Locate the cell with the specified text and output its (X, Y) center coordinate. 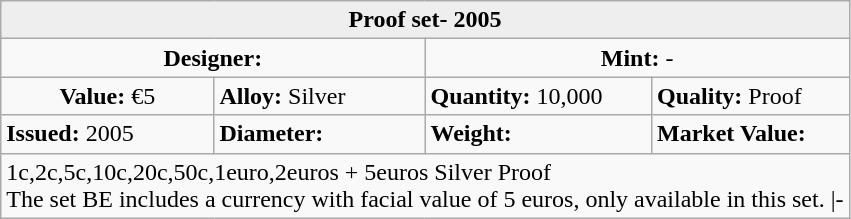
Weight: (538, 134)
Quantity: 10,000 (538, 96)
Value: €5 (108, 96)
Quality: Proof (750, 96)
Mint: - (637, 58)
Issued: 2005 (108, 134)
Diameter: (320, 134)
Market Value: (750, 134)
Proof set- 2005 (425, 20)
Alloy: Silver (320, 96)
1c,2c,5c,10c,20c,50c,1euro,2euros + 5euros Silver ProofThe set BE includes a currency with facial value of 5 euros, only available in this set. |- (425, 186)
Designer: (213, 58)
